Search for the cell housing the specified text and yield its (x, y) center coordinate. 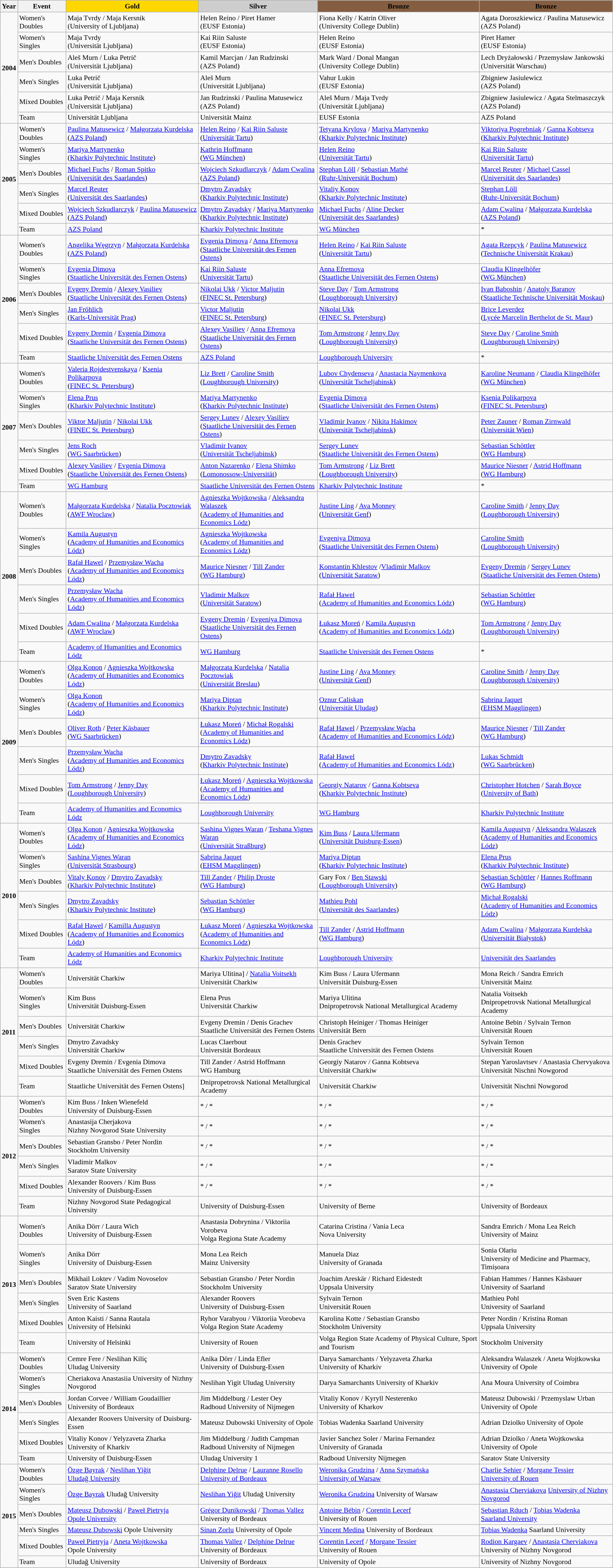
Evgeny Dremin / Sergey Lunev (Staatliche Universität des Fernen Ostens) (546, 571)
Neslihan Yigit Uludag University (258, 1383)
Małgorzata Kurdelska / Natalia Pocztowiak (AWF Wroclaw) (132, 510)
Elena Prus Universität Charkiw (258, 1002)
2007 (9, 428)
Catarina Cristina / Vania Leca Nova University (398, 1231)
Alexey Vasiliev / Anna Efremova (Staatliche Universität des Fernen Ostens) (258, 337)
Universität Nischni Nowgorod (546, 1086)
Sinan Zorlu University of Opole (258, 1530)
Corentin Lecerf / Morgane Tessier University of Rouen (398, 1546)
Sandra Emrich / Mona Lea Reich University of Mainz (546, 1231)
Evgeny Dremin / Evgenia Dimova (Staatliche Universität des Fernen Ostens) (132, 337)
Aleksandra Walaszek / Aneta Wojtkowska University of Opole (546, 1363)
Gary Fox / Ben Stawski (Loughborough University) (398, 881)
Karoline Neumann / Claudia Klingelhöfer (WG München) (546, 378)
Vladimir Ivanov / Nikita Hakimov (Universität Tscheljabinsk) (398, 426)
Evgeny Dremin / Evgenia Dimova Staatliche Universität des Fernen Ostens (132, 1066)
Silver (258, 6)
Piret Hamer (EUSF Estonia) (546, 42)
Nizhny Novgorod State Pedagogical University (132, 1206)
Vitaliy Konov (Kharkiv Polytechnic Institute) (398, 194)
Jordan Corvee / William Goudaillier University of Bordeaux (132, 1403)
Adrian Dziolko University of Opole (546, 1423)
Anna Efremova (Staatliche Universität des Fernen Ostens) (398, 273)
Jan Rudzinski / Paulina Matusewicz (AZS Poland) (258, 102)
Alexey Vasiliev / Evgenia Dimova (Staatliche Universität des Fernen Ostens) (132, 470)
Adam Cwalina / Małgorzata Kurdelska (AWF Wroclaw) (132, 628)
Denis Grachev Staatliche Universität des Fernen Ostens (398, 1046)
Peter Nordin / Kristina Roman Uppsala University (546, 1323)
Valeria Rojdestvenskaya / Ksenia Polikarpova (FINEC St. Petersburg) (132, 378)
Kamila Augustyn (Academy of Humanities and Economics Lódz) (132, 543)
2008 (9, 577)
2009 (9, 742)
2006 (9, 299)
Vitaliy Konov / Kyryll Nesterenko University of Kharkov (398, 1403)
Vladimir Malkov Saratov State University (132, 1167)
Evgenia Dimova / Anna Efremova (Staatliche Universität des Fernen Ostens) (258, 249)
Sebastian Schöttler / Hannes Roffmann (WG Hamburg) (546, 881)
Delphine Delrue / Lauranne Rosello University of Bordeaux (258, 1474)
Dmytro Zavadsky / Mariya Martynenko (Kharkiv Polytechnic Institute) (258, 214)
Evgeniya Dimova (Staatliche Universität des Fernen Ostens) (398, 543)
Jim Middelburg / Judith Campman Radboud University of Nijmegen (258, 1442)
Tom Armstrong / Liz Brett (Loughborough University) (398, 470)
Lucas Claerbout Universität Bordeaux (258, 1046)
Stepan Yaroslavtsev / Anastasia Chervyakova Universität Nischni Nowgorod (546, 1066)
Kim Buss / Inken Wienefeld University of Duisburg-Essen (132, 1106)
Adrian Dziolko / Aneta Wojtkowska University of Opole (546, 1442)
Lech Dryżałowski / Przemysław Jankowski (Universität Warschau) (546, 62)
Luka Petrič (Universität Ljubljana) (132, 82)
Christoph Heiniger / Thomas Heiniger Universität Bern (398, 1027)
Victor Maljutin (FINEC St. Petersburg) (258, 313)
Grégor Dunikowski / Thomas Vallez University of Bordeaux (258, 1514)
2014 (9, 1408)
Volga Region State Academy of Physical Culture, Sport and Tourism (398, 1343)
Sonia Olariu University of Medicine and Pharmacy, Timișoara (546, 1259)
Year (9, 6)
2005 (9, 179)
Evgeny Dremin / Alexey Vasiliev (Staatliche Universität des Fernen Ostens) (132, 294)
Vahur Lukin (EUSF Estonia) (398, 82)
2004 (9, 68)
Mateusz Dubowski University of Opole (258, 1423)
Tetyana Krylova / Mariya Martynenko (Kharkiv Polytechnic Institute) (398, 133)
Gold (132, 6)
Anika Dörr University of Duisburg-Essen (132, 1259)
Ana Moura University of Coimbra (546, 1383)
Michael Fuchs / Roman Spitko (Universität des Saarlandes) (132, 173)
Agnieszka Wojtkowska / Aleksandra Walaszek (Academy of Humanities and Economics Lódz) (258, 510)
Fabian Hammes / Hannes Käsbauer University of Saarland (546, 1283)
Dnipropetrovsk National Metallurgical Academy (258, 1086)
Universität Mainz (258, 118)
University of Helsinki (132, 1343)
University of Opole (398, 1562)
Natalia Voitsekh Dnipropetrovsk National Metallurgical Academy (546, 1002)
Jens Roch (WG Saarbrücken) (132, 450)
Anika Dörr / Laura Wich University of Duisburg-Essen (132, 1231)
Lukas Schmidt (WG Saarbrücken) (546, 760)
Stephan Löll / Sebastian Mathé (Ruhr-Universität Bochum) (398, 173)
Peter Zauner / Roman Zirnwald (Universität Wien) (546, 426)
Steve Day / Caroline Smith (Loughborough University) (546, 337)
Oliver Roth / Peter Käsbauer (WG Saarbrücken) (132, 732)
Uludağ University (132, 1562)
Rodion Kargaev / Anastasia Cherviakova University of Nizhny Novgorod (546, 1546)
Till Zander / Astrid Hoffmann (WG Hamburg) (398, 934)
Michał Rogalski (Academy of Humanities and Economics Lódz) (546, 906)
Viktor Maljutin / Nikolai Ukk (FINEC St. Petersburg) (132, 426)
Oznur Caliskan (Universität Uludag) (398, 704)
Radboud University Nijmegen (398, 1458)
Uludag University 1 (258, 1458)
Anastasija Cherjakova Nizhny Novgorod State University (132, 1126)
Anton Kaisti / Sanna Rautala University of Helsinki (132, 1323)
Dmytro Zavadsky Universität Charkiw (132, 1046)
Cheriakova Anastasiia University of Nizhny Novgorod (132, 1383)
Staatliche Universität des Fernen Ostens] (132, 1086)
Claudia Klingelhöfer (WG München) (546, 273)
Saratov State University (546, 1458)
Caroline Smith (Loughborough University) (546, 543)
Jim Middelburg / Lester Oey Radboud University of Nijmegen (258, 1403)
Kathrin Hoffmann (WG München) (258, 154)
Lubov Chydenseva / Anastacia Naymenkova (Universität Tscheljabinsk) (398, 378)
Zbigniew Jasiulewicz / Agata Stelmaszczyk (AZS Poland) (546, 102)
Thomas Vallez / Delphine Delrue University of Bordeaux (258, 1546)
Neslihan Yiğit Uludağ University (258, 1494)
Karolina Kotte / Sebastian Gransbo Stockholm University (398, 1323)
Wojciech Szkudlarczyk / Paulina Matusewicz (AZS Poland) (132, 214)
Aleš Murn / Maja Tvrdy (Universität Ljubljana) (398, 102)
Universität Ljubljana (132, 118)
Antoine Bebin / Sylvain Ternon Universität Rouen (546, 1027)
Universität des Saarlandes (546, 958)
Liz Brett / Caroline Smith (Loughborough University) (258, 378)
Helen Reino / Piret Hamer (EUSF Estonia) (258, 22)
Olga Konon (Academy of Humanities and Economics Lódz) (132, 704)
Sashina Vignes Waran / Teshana Vignes Waran (Universität Straßburg) (258, 838)
Mariya Ulitina] / Natalia Voitsekh Universität Charkiw (258, 978)
Vincent Medina University of Bordeaux (398, 1530)
Anton Nazarenko / Elena Shimko (Lomonossow-Universität) (258, 470)
Mateusz Dubowski Opole University (132, 1530)
Kamil Marcjan / Jan Rudzinski (AZS Poland) (258, 62)
Kai Riin Saluste (EUSF Estonia) (258, 42)
Vitaly Konov / Dmytro Zavadsky (Kharkiv Polytechnic Institute) (132, 881)
2012 (9, 1156)
Angelika Węgrzyn / Małgorzata Kurdelska (AZS Poland) (132, 249)
Anastasia Dobrynina / Viktoriia Vorobeva Volga Regiona State Academy (258, 1231)
Ksenia Polikarpova (FINEC St. Petersburg) (546, 401)
Aleš Murn / Luka Petrič (Universität Ljubljana) (132, 62)
2011 (9, 1032)
Cemre Fere / Neslihan Kiliç Uludag University (132, 1363)
Agata Doroszkiewicz / Paulina Matusewicz (AZS Poland) (546, 22)
Mateusz Dubowski / Przemyslaw Urban University of Opole (546, 1403)
Mathieu Pohl University of Saarland (546, 1303)
Stockholm University (546, 1343)
Mikhail Loktev / Vadim Novoselov Saratov State University (132, 1283)
Viktoriya Pogrebniak / Ganna Kobtseva (Kharkiv Polytechnic Institute) (546, 133)
Georgiy Natarov / Ganna Kobtseva Universität Charkiw (398, 1066)
Till Zander / Philip Droste (WG Hamburg) (258, 881)
Paweł Pietryja / Aneta Wojtkowska Opole University (132, 1546)
Antoine Bébin / Corentin Lecerf University of Rouen (398, 1514)
Joachim Areskär / Richard Eidestedt Uppsala University (398, 1283)
Weronika Grudzina / Anna Szymańska University of Warsaw (398, 1474)
Luka Petrič / Maja Kersnik (Universität Ljubljana) (132, 102)
Marcel Reuter / Michael Cassel (Universität des Saarlandes) (546, 173)
Małgorzata Kurdelska / Natalia Pocztowiak (Universität Breslau) (258, 676)
Sashina Vignes Waran (Universität Strasbourg) (132, 861)
Łukasz Moreń / Michał Rogalski (Academy of Humanities and Economics Lódz) (258, 732)
Kamila Augustyn / Aleksandra Walaszek (Academy of Humanities and Economics Lódz) (546, 838)
Adam Cwalina / Małgorzata Kurdelska (AZS Poland) (546, 214)
Darya Samarchants University of Kharkiv (398, 1383)
Özge Bayrak Uludağ University (132, 1494)
Aleš Murn (Universität Ljubljana) (258, 82)
Charlie Sehier / Morgane Tessier University of Rouen (546, 1474)
Sergey Lunev (Staatliche Universität des Fernen Ostens) (398, 450)
Mona Lea Reich Mainz University (258, 1259)
Konstantin Khlestov /Vladimir Malkov (Universität Saratow) (398, 571)
Agnieszka Wojtkowska (Academy of Humanities and Economics Lódz) (258, 543)
Mariya Ulitina Dnipropetrovsk National Metallurgical Academy (398, 1002)
Mateusz Dubowski / Paweł Pietryja Opole University (132, 1514)
Manuela Diaz University of Granada (398, 1259)
Fiona Kelly / Katrin Oliver (University College Dublin) (398, 22)
2010 (9, 896)
Nikolai Ukk / Victor Maljutin (FINEC St. Petersburg) (258, 294)
Evgeny Dremin / Evgeniya Dimova (Staatliche Universität des Fernen Ostens) (258, 628)
Mark Ward / Donal Mangan (University College Dublin) (398, 62)
Anika Dörr / Linda Efler University of Duisburg-Essen (258, 1363)
Jan Fröhlich (Karls-Universität Prag) (132, 313)
University of Rouen (258, 1343)
2013 (9, 1285)
Weronika Grudzina University of Warsaw (398, 1494)
Rafał Hawel / Kamilla Augustyn (Academy of Humanities and Economics Lódz) (132, 934)
Evgeny Dremin / Denis Grachev Staatliche Universität des Fernen Ostens (258, 1027)
WG München (398, 230)
Łukasz Moreń / Kamila Augustyn (Academy of Humanities and Economics Lódz) (398, 628)
Ryhor Varabyou / Viktoriia Vorobeva Volga Region State Academy (258, 1323)
University of Nizhny Novgorod (546, 1562)
2015 (9, 1516)
Marcel Reuter (Universität des Saarlandes) (132, 194)
Özge Bayrak / Neslihan Yiğit Uludağ University (132, 1474)
Javier Sanchez Soler / Marina Fernandez University of Granada (398, 1442)
Christopher Hotchen / Sarah Boyce (University of Bath) (546, 789)
Mathieu Pohl (Universität des Saarlandes) (398, 906)
Darya Samarchants / Yelyzaveta Zharka University of Kharkiv (398, 1363)
Stephan Löll (Ruhr-Universität Bochum) (546, 194)
Maja Tvrdy (Universität Ljubljana) (132, 42)
Kim Buss Universität Duisburg-Essen (132, 1002)
Anastasia Cherviakova University of Nizhny Novgorod (546, 1494)
Alexander Roovers / Kim Buss University of Duisburg-Essen (132, 1186)
Ivan Baboshin / Anatoly Baranov (Staatliche Technische Universität Moskau) (546, 294)
Helen Reino (Universität Tartu) (398, 154)
Nikolai Ukk (FINEC St. Petersburg) (398, 313)
Michael Fuchs / Aline Decker (Universität des Saarlandes) (398, 214)
Steve Day / Tom Armstrong (Loughborough University) (398, 294)
EUSF Estonia (398, 118)
Maja Tvrdy / Maja Kersnik (University of Ljubljana) (132, 22)
Agata Rzepcyk / Paulina Matusewicz (Technische Universität Krakau) (546, 249)
Paulina Matusewicz / Małgorzata Kurdelska (AZS Poland) (132, 133)
Sebastian Rduch / Tobias Wadenka Saarland University (546, 1514)
Mona Reich / Sandra Emrich Universität Mainz (546, 978)
Zbigniew Jasiulewicz (AZS Poland) (546, 82)
University of Berne (398, 1206)
Brice Leverdez (Lycée Marcelin Berthelot de St. Maur) (546, 313)
Kim Buss / Laura Ufermann Universität Duisburg-Essen (398, 978)
Adam Cwalina / Małgorzata Kurdelska (Universität Białystok) (546, 934)
Georgiy Natarov / Ganna Kobtseva (Kharkiv Polytechnic Institute) (398, 789)
Event (42, 6)
Wojciech Szkudlarczyk / Adam Cwalina (AZS Poland) (258, 173)
Vladimir Ivanov (Universität Tscheljabinsk) (258, 450)
Vitaliy Konov / Yelyzaveta Zharka University of Kharkiv (132, 1442)
Sven Eric Kastens University of Saarland (132, 1303)
Kim Buss / Laura Ufermann (Universität Duisburg-Essen) (398, 838)
Vladimir Malkov (Universität Saratow) (258, 599)
Till Zander / Astrid Hoffmann WG Hamburg (258, 1066)
Helen Reino (EUSF Estonia) (398, 42)
Sergey Lunev / Alexey Vasiliev (Staatliche Universität des Fernen Ostens) (258, 426)
Maurice Niesner / Astrid Hoffmann (WG Hamburg) (546, 470)
